Detect which cell encompasses the target text, then output its (x, y) center coordinate. 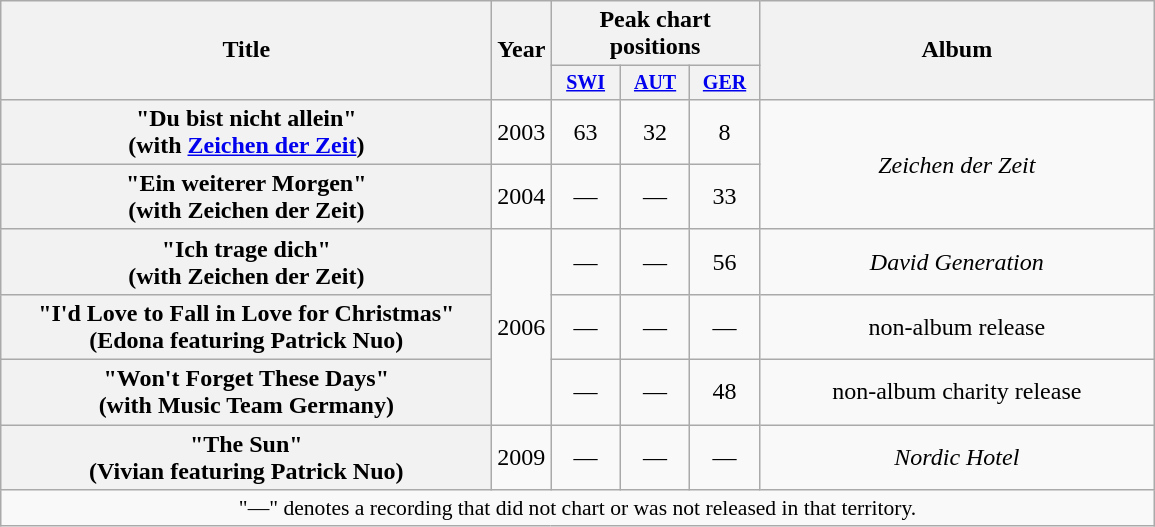
63 (586, 132)
"Du bist nicht allein"(with Zeichen der Zeit) (246, 132)
2006 (522, 326)
Zeichen der Zeit (956, 164)
SWI (586, 82)
2004 (522, 196)
"I'd Love to Fall in Love for Christmas"(Edona featuring Patrick Nuo) (246, 326)
32 (654, 132)
AUT (654, 82)
"Won't Forget These Days"(with Music Team Germany) (246, 392)
Album (956, 50)
2003 (522, 132)
2009 (522, 458)
8 (724, 132)
Peak chart positions (655, 34)
"—" denotes a recording that did not chart or was not released in that territory. (578, 508)
56 (724, 262)
Nordic Hotel (956, 458)
"The Sun"(Vivian featuring Patrick Nuo) (246, 458)
GER (724, 82)
48 (724, 392)
"Ein weiterer Morgen"(with Zeichen der Zeit) (246, 196)
Year (522, 50)
Title (246, 50)
"Ich trage dich"(with Zeichen der Zeit) (246, 262)
non-album charity release (956, 392)
non-album release (956, 326)
33 (724, 196)
David Generation (956, 262)
